Find where the given text appears and provide that cell's center as (x, y) coordinate. 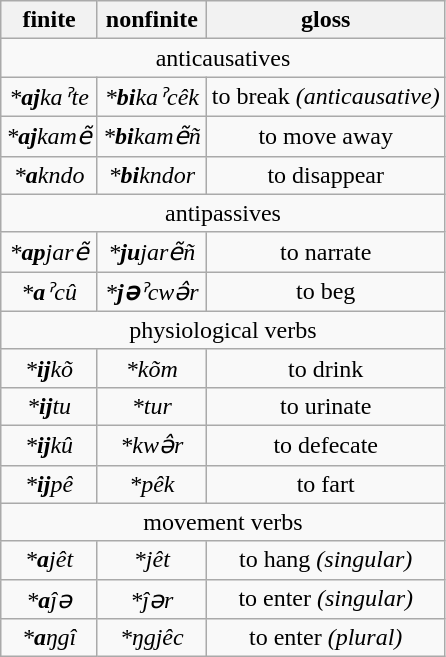
*ijkû (50, 445)
*jêt (152, 560)
to narrate (326, 252)
to urinate (326, 406)
*jujarẽñ (152, 252)
*ijkõ (50, 368)
finite (50, 20)
*aĵə (50, 599)
*ijpê (50, 484)
movement verbs (223, 522)
to beg (326, 292)
*pêk (152, 484)
nonfinite (152, 20)
to defecate (326, 445)
*bikaˀcêk (152, 97)
*ĵər (152, 599)
*ijtu (50, 406)
to break (anticausative) (326, 97)
*aˀcû (50, 292)
to fart (326, 484)
*ajkamẽ (50, 136)
to move away (326, 136)
to enter (singular) (326, 599)
*ajkaˀte (50, 97)
physiological verbs (223, 330)
to drink (326, 368)
*kwə̂r (152, 445)
*apjarẽ (50, 252)
*ajêt (50, 560)
*jəˀcwə̂r (152, 292)
anticausatives (223, 58)
to disappear (326, 175)
*akndo (50, 175)
*bikndor (152, 175)
*kõm (152, 368)
to hang (singular) (326, 560)
*aŋgî (50, 638)
*ŋgjêc (152, 638)
to enter (plural) (326, 638)
gloss (326, 20)
*bikamẽñ (152, 136)
antipassives (223, 213)
*tur (152, 406)
